Return the (X, Y) coordinate for the center point of the cell that contains the specified text.  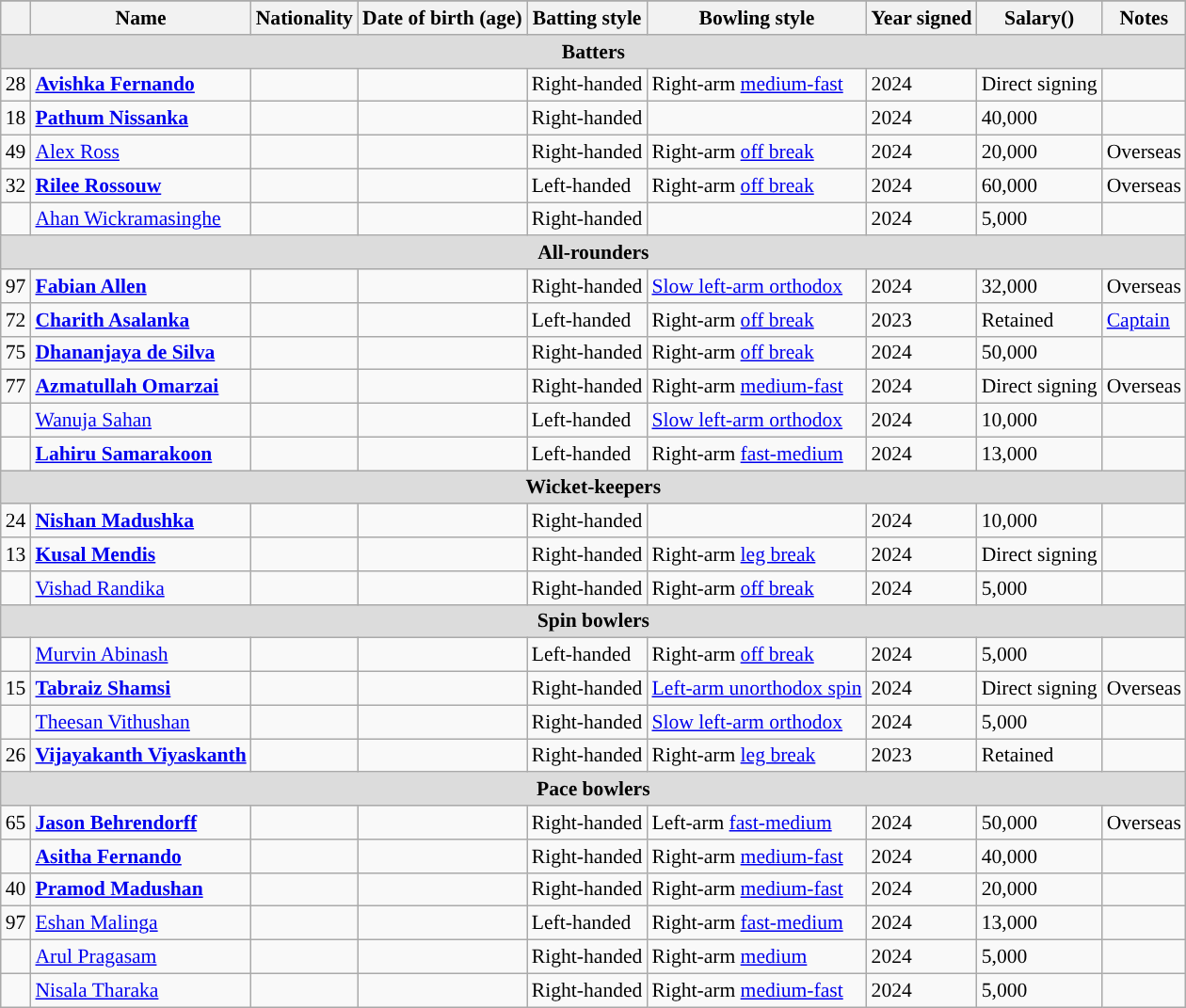
Theesan Vithushan (140, 722)
65 (16, 823)
49 (16, 152)
Left-arm unorthodox spin (757, 689)
Pace bowlers (593, 790)
Name (140, 18)
32,000 (1039, 286)
Wicket-keepers (593, 488)
15 (16, 689)
Jason Behrendorff (140, 823)
Lahiru Samarakoon (140, 454)
Vijayakanth Viyaskanth (140, 756)
Alex Ross (140, 152)
Vishad Randika (140, 588)
Notes (1145, 18)
Year signed (922, 18)
Avishka Fernando (140, 85)
Date of birth (age) (442, 18)
All-rounders (593, 253)
75 (16, 353)
Nishan Madushka (140, 521)
Charith Asalanka (140, 320)
Nationality (305, 18)
32 (16, 185)
18 (16, 119)
Tabraiz Shamsi (140, 689)
Ahan Wickramasinghe (140, 219)
Kusal Mendis (140, 554)
Fabian Allen (140, 286)
28 (16, 85)
Left-arm fast-medium (757, 823)
60,000 (1039, 185)
Bowling style (757, 18)
Right-arm medium (757, 957)
40 (16, 889)
72 (16, 320)
Batters (593, 52)
Arul Pragasam (140, 957)
Azmatullah Omarzai (140, 387)
Pramod Madushan (140, 889)
Eshan Malinga (140, 923)
Dhananjaya de Silva (140, 353)
Nisala Tharaka (140, 990)
Murvin Abinash (140, 655)
Salary() (1039, 18)
Batting style (587, 18)
Rilee Rossouw (140, 185)
Spin bowlers (593, 621)
Pathum Nissanka (140, 119)
13 (16, 554)
Asitha Fernando (140, 856)
26 (16, 756)
24 (16, 521)
Captain (1145, 320)
Wanuja Sahan (140, 421)
77 (16, 387)
